Detect which cell encompasses the target text, then output its [x, y] center coordinate. 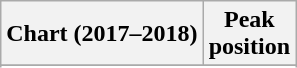
Peak position [249, 34]
Chart (2017–2018) [102, 34]
